Find where the given text appears and provide that cell's center as [x, y] coordinate. 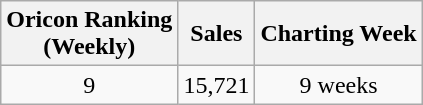
Sales [216, 34]
15,721 [216, 85]
Oricon Ranking(Weekly) [90, 34]
9 [90, 85]
9 weeks [338, 85]
Charting Week [338, 34]
